Scan for the cell matching the given text and deliver its (x, y) coordinate at center. 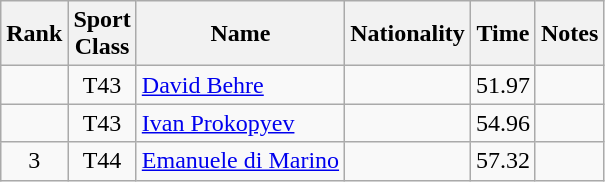
54.96 (502, 123)
SportClass (102, 34)
57.32 (502, 161)
Rank (34, 34)
Name (240, 34)
David Behre (240, 85)
51.97 (502, 85)
Time (502, 34)
3 (34, 161)
Notes (569, 34)
Emanuele di Marino (240, 161)
Nationality (408, 34)
Ivan Prokopyev (240, 123)
T44 (102, 161)
